Capture the cell that displays the provided text and extract its [x, y] central coordinate. 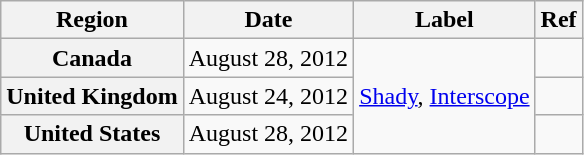
United Kingdom [92, 96]
Date [268, 20]
Region [92, 20]
Ref [558, 20]
Shady, Interscope [444, 96]
Label [444, 20]
United States [92, 134]
August 24, 2012 [268, 96]
Canada [92, 58]
